Return [X, Y] of the center of cell containing provided text 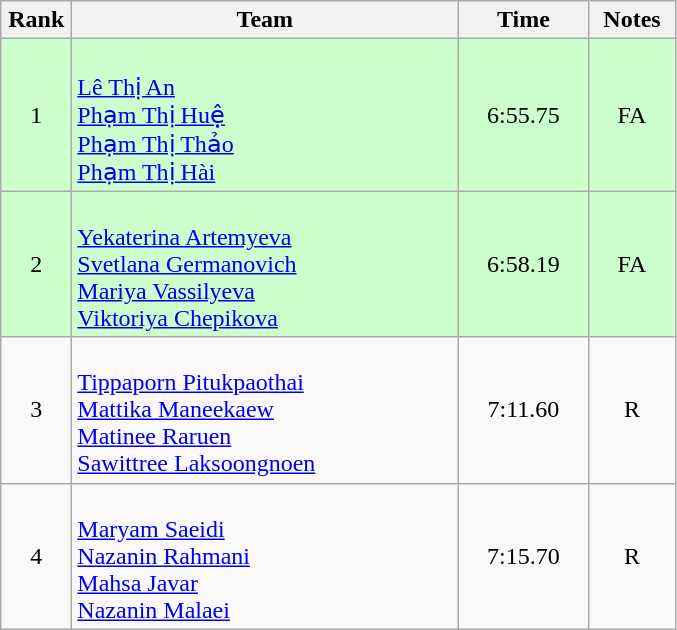
Rank [36, 20]
7:11.60 [524, 410]
6:55.75 [524, 115]
3 [36, 410]
Tippaporn PitukpaothaiMattika ManeekaewMatinee RaruenSawittree Laksoongnoen [265, 410]
4 [36, 556]
Time [524, 20]
Lê Thị AnPhạm Thị HuệPhạm Thị ThảoPhạm Thị Hài [265, 115]
1 [36, 115]
7:15.70 [524, 556]
Team [265, 20]
Yekaterina ArtemyevaSvetlana GermanovichMariya VassilyevaViktoriya Chepikova [265, 264]
Maryam SaeidiNazanin RahmaniMahsa JavarNazanin Malaei [265, 556]
Notes [632, 20]
6:58.19 [524, 264]
2 [36, 264]
